Scan for the cell matching the given text and deliver its (x, y) coordinate at center. 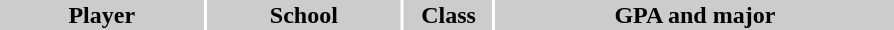
School (304, 15)
Player (102, 15)
Class (448, 15)
GPA and major (695, 15)
